From the cell containing the given text, extract its center point as [X, Y] coordinate. 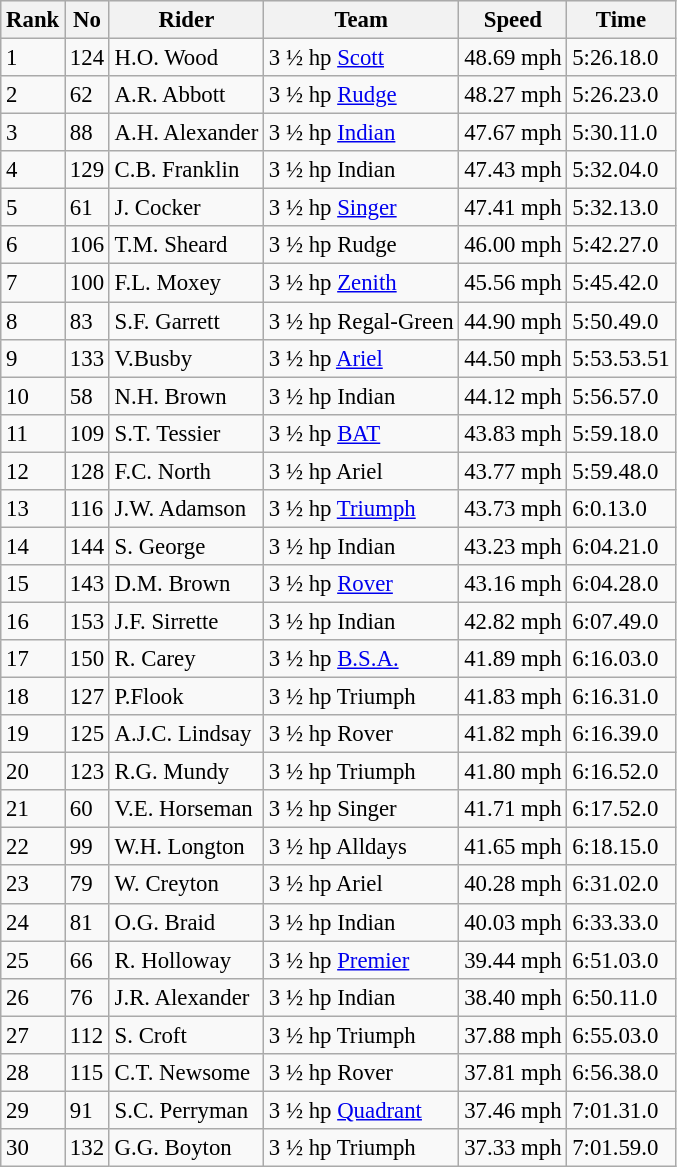
150 [88, 659]
6:04.28.0 [621, 584]
6:04.21.0 [621, 546]
124 [88, 58]
W.H. Longton [186, 847]
132 [88, 1148]
4 [33, 170]
6:31.02.0 [621, 885]
20 [33, 772]
3 ½ hp Zenith [362, 283]
125 [88, 734]
13 [33, 509]
3 ½ hp Quadrant [362, 1110]
88 [88, 133]
25 [33, 960]
6:16.31.0 [621, 697]
43.77 mph [513, 471]
48.69 mph [513, 58]
41.71 mph [513, 809]
1 [33, 58]
58 [88, 396]
6:51.03.0 [621, 960]
24 [33, 922]
28 [33, 1073]
43.23 mph [513, 546]
100 [88, 283]
5:42.27.0 [621, 245]
7:01.59.0 [621, 1148]
44.12 mph [513, 396]
19 [33, 734]
40.03 mph [513, 922]
79 [88, 885]
D.M. Brown [186, 584]
106 [88, 245]
10 [33, 396]
23 [33, 885]
128 [88, 471]
Rider [186, 20]
48.27 mph [513, 95]
6:55.03.0 [621, 1035]
42.82 mph [513, 621]
A.J.C. Lindsay [186, 734]
6:07.49.0 [621, 621]
Time [621, 20]
40.28 mph [513, 885]
47.41 mph [513, 208]
153 [88, 621]
A.R. Abbott [186, 95]
41.65 mph [513, 847]
43.16 mph [513, 584]
5:30.11.0 [621, 133]
C.B. Franklin [186, 170]
30 [33, 1148]
A.H. Alexander [186, 133]
112 [88, 1035]
6:16.39.0 [621, 734]
6:56.38.0 [621, 1073]
47.67 mph [513, 133]
S.F. Garrett [186, 321]
143 [88, 584]
116 [88, 509]
R.G. Mundy [186, 772]
9 [33, 358]
T.M. Sheard [186, 245]
129 [88, 170]
127 [88, 697]
115 [88, 1073]
G.G. Boyton [186, 1148]
109 [88, 433]
43.83 mph [513, 433]
39.44 mph [513, 960]
2 [33, 95]
37.33 mph [513, 1148]
H.O. Wood [186, 58]
5:45.42.0 [621, 283]
45.56 mph [513, 283]
J. Cocker [186, 208]
5 [33, 208]
83 [88, 321]
No [88, 20]
3 ½ hp Premier [362, 960]
22 [33, 847]
144 [88, 546]
3 ½ hp Scott [362, 58]
3 ½ hp B.S.A. [362, 659]
3 ½ hp Alldays [362, 847]
41.82 mph [513, 734]
44.50 mph [513, 358]
5:59.18.0 [621, 433]
66 [88, 960]
W. Creyton [186, 885]
26 [33, 997]
99 [88, 847]
21 [33, 809]
F.C. North [186, 471]
62 [88, 95]
V.Busby [186, 358]
5:26.18.0 [621, 58]
17 [33, 659]
5:53.53.51 [621, 358]
16 [33, 621]
7 [33, 283]
J.R. Alexander [186, 997]
61 [88, 208]
47.43 mph [513, 170]
41.80 mph [513, 772]
76 [88, 997]
12 [33, 471]
Rank [33, 20]
8 [33, 321]
5:32.04.0 [621, 170]
37.88 mph [513, 1035]
S.C. Perryman [186, 1110]
R. Holloway [186, 960]
27 [33, 1035]
123 [88, 772]
11 [33, 433]
5:56.57.0 [621, 396]
6:18.15.0 [621, 847]
5:59.48.0 [621, 471]
O.G. Braid [186, 922]
6:17.52.0 [621, 809]
R. Carey [186, 659]
41.89 mph [513, 659]
J.F. Sirrette [186, 621]
S. Croft [186, 1035]
6:33.33.0 [621, 922]
37.46 mph [513, 1110]
29 [33, 1110]
3 [33, 133]
6:16.52.0 [621, 772]
C.T. Newsome [186, 1073]
18 [33, 697]
37.81 mph [513, 1073]
7:01.31.0 [621, 1110]
3 ½ hp BAT [362, 433]
43.73 mph [513, 509]
46.00 mph [513, 245]
J.W. Adamson [186, 509]
Speed [513, 20]
N.H. Brown [186, 396]
81 [88, 922]
S. George [186, 546]
6 [33, 245]
38.40 mph [513, 997]
133 [88, 358]
15 [33, 584]
44.90 mph [513, 321]
60 [88, 809]
F.L. Moxey [186, 283]
Team [362, 20]
6:16.03.0 [621, 659]
3 ½ hp Regal-Green [362, 321]
6:50.11.0 [621, 997]
P.Flook [186, 697]
5:50.49.0 [621, 321]
5:26.23.0 [621, 95]
91 [88, 1110]
V.E. Horseman [186, 809]
6:0.13.0 [621, 509]
14 [33, 546]
5:32.13.0 [621, 208]
S.T. Tessier [186, 433]
41.83 mph [513, 697]
